Extract the (X, Y) coordinate from the center of the cell holding the provided text.  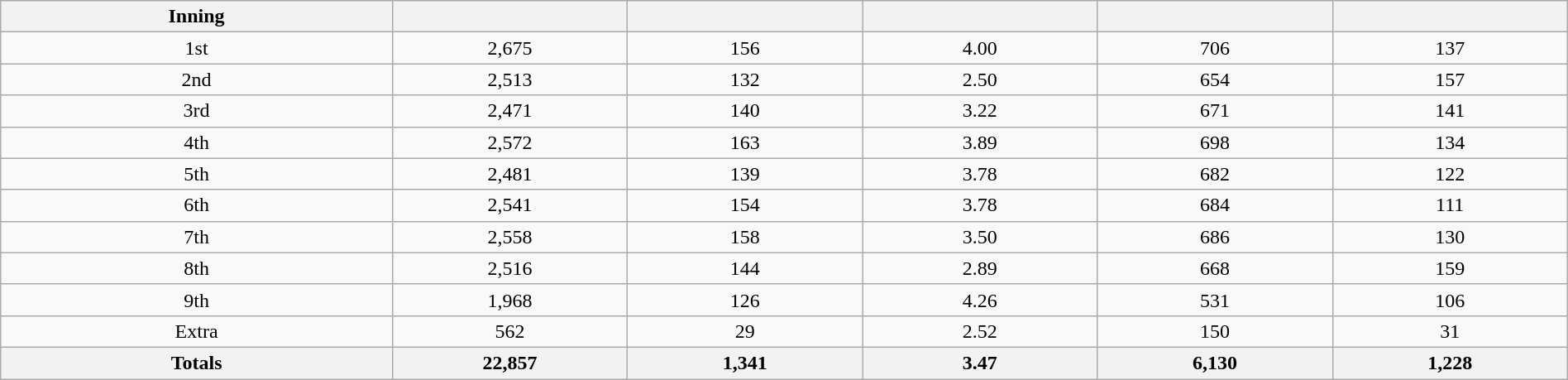
Totals (197, 363)
6th (197, 205)
2.89 (980, 268)
122 (1450, 174)
140 (745, 111)
159 (1450, 268)
3.22 (980, 111)
1,341 (745, 363)
4.00 (980, 48)
2,675 (509, 48)
3rd (197, 111)
4th (197, 142)
154 (745, 205)
654 (1215, 79)
111 (1450, 205)
130 (1450, 237)
706 (1215, 48)
163 (745, 142)
22,857 (509, 363)
126 (745, 300)
562 (509, 331)
31 (1450, 331)
1,228 (1450, 363)
2,516 (509, 268)
3.50 (980, 237)
Inning (197, 17)
531 (1215, 300)
2nd (197, 79)
2,471 (509, 111)
157 (1450, 79)
2,513 (509, 79)
137 (1450, 48)
144 (745, 268)
686 (1215, 237)
2,572 (509, 142)
158 (745, 237)
132 (745, 79)
1st (197, 48)
2.52 (980, 331)
6,130 (1215, 363)
134 (1450, 142)
1,968 (509, 300)
9th (197, 300)
139 (745, 174)
29 (745, 331)
141 (1450, 111)
4.26 (980, 300)
698 (1215, 142)
Extra (197, 331)
156 (745, 48)
2.50 (980, 79)
3.47 (980, 363)
2,481 (509, 174)
8th (197, 268)
682 (1215, 174)
3.89 (980, 142)
2,558 (509, 237)
106 (1450, 300)
684 (1215, 205)
668 (1215, 268)
7th (197, 237)
671 (1215, 111)
5th (197, 174)
150 (1215, 331)
2,541 (509, 205)
